Scan for the cell matching the given text and deliver its [x, y] coordinate at center. 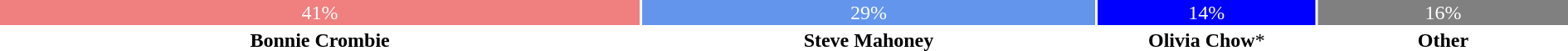
14% [1206, 13]
16% [1444, 13]
29% [868, 13]
41% [320, 13]
